Extract the [x, y] coordinate from the center of the cell holding the provided text.  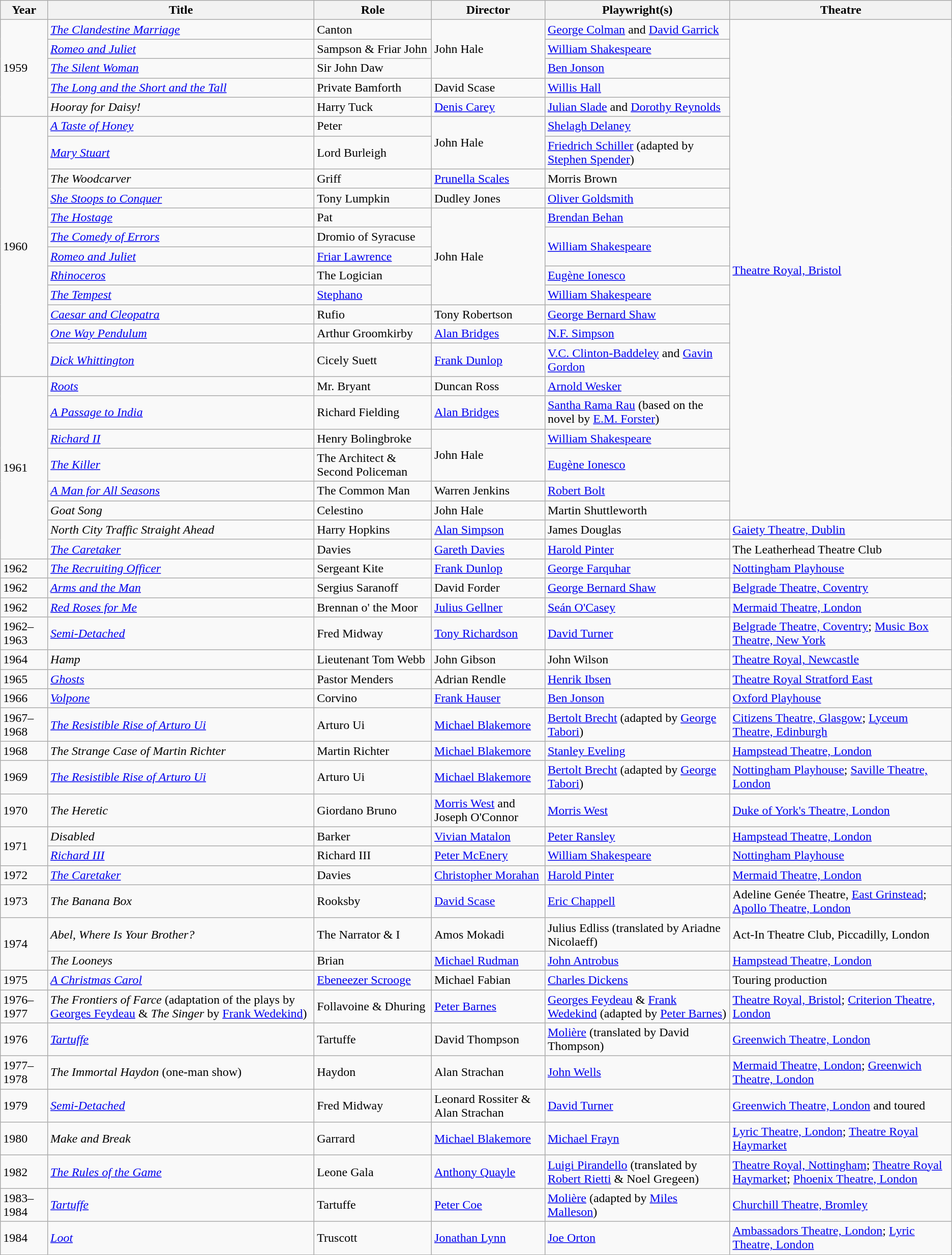
John Antrobus [637, 960]
Theatre Royal Stratford East [841, 679]
Morris West [637, 810]
Charles Dickens [637, 980]
1973 [24, 901]
1962–1963 [24, 634]
The Architect & Second Policeman [373, 465]
Belgrade Theatre, Coventry [841, 588]
Rufio [373, 314]
Tony Robertson [488, 314]
Tony Lumpkin [373, 198]
Richard II [181, 439]
Sergeant Kite [373, 568]
Eric Chappell [637, 901]
Giordano Bruno [373, 810]
1974 [24, 944]
Molière (adapted by Miles Malleson) [637, 1205]
Willis Hall [637, 87]
Harry Tuck [373, 107]
She Stoops to Conquer [181, 198]
Anthony Quayle [488, 1172]
A Christmas Carol [181, 980]
Sampson & Friar John [373, 49]
V.C. Clinton-Baddeley and Gavin Gordon [637, 360]
Joe Orton [637, 1238]
Citizens Theatre, Glasgow; Lyceum Theatre, Edinburgh [841, 724]
Nottingham Playhouse; Saville Theatre, London [841, 777]
Brennan o' the Moor [373, 607]
The Clandestine Marriage [181, 30]
Canton [373, 30]
Prunella Scales [488, 179]
John Gibson [488, 660]
Martin Shuttleworth [637, 510]
Caesar and Cleopatra [181, 314]
Hooray for Daisy! [181, 107]
Leone Gala [373, 1172]
1979 [24, 1106]
Private Bamforth [373, 87]
Frank Hauser [488, 698]
Richard Fielding [373, 412]
The Rules of the Game [181, 1172]
Corvino [373, 698]
Mary Stuart [181, 153]
Morris West and Joseph O'Connor [488, 810]
Tony Richardson [488, 634]
North City Traffic Straight Ahead [181, 530]
Act-In Theatre Club, Piccadilly, London [841, 934]
George Colman and David Garrick [637, 30]
Oxford Playhouse [841, 698]
Luigi Pirandello (translated by Robert Rietti & Noel Gregeen) [637, 1172]
Abel, Where Is Your Brother? [181, 934]
Duke of York's Theatre, London [841, 810]
1983–1984 [24, 1205]
Amos Mokadi [488, 934]
Dick Whittington [181, 360]
Michael Rudman [488, 960]
Harry Hopkins [373, 530]
Greenwich Theatre, London [841, 1040]
Theatre Royal, Bristol [841, 270]
Peter [373, 126]
Jonathan Lynn [488, 1238]
James Douglas [637, 530]
The Woodcarver [181, 179]
A Man for All Seasons [181, 491]
Oliver Goldsmith [637, 198]
Denis Carey [488, 107]
1966 [24, 698]
Robert Bolt [637, 491]
Lieutenant Tom Webb [373, 660]
Alan Strachan [488, 1072]
Rooksby [373, 901]
Disabled [181, 836]
Leonard Rossiter & Alan Strachan [488, 1106]
Henrik Ibsen [637, 679]
Volpone [181, 698]
The Killer [181, 465]
Make and Break [181, 1139]
Dromio of Syracuse [373, 237]
1971 [24, 846]
Christopher Morahan [488, 875]
Gaiety Theatre, Dublin [841, 530]
The Logician [373, 276]
The Recruiting Officer [181, 568]
1980 [24, 1139]
Roots [181, 386]
Peter McEnery [488, 856]
Brendan Behan [637, 217]
Garrard [373, 1139]
1967–1968 [24, 724]
Truscott [373, 1238]
The Banana Box [181, 901]
Friedrich Schiller (adapted by Stephen Spender) [637, 153]
1984 [24, 1238]
Julius Edliss (translated by Ariadne Nicolaeff) [637, 934]
A Passage to India [181, 412]
Playwright(s) [637, 10]
The Immortal Haydon (one-man show) [181, 1072]
Director [488, 10]
A Taste of Honey [181, 126]
Goat Song [181, 510]
Shelagh Delaney [637, 126]
Lord Burleigh [373, 153]
Ghosts [181, 679]
Theatre Royal, Bristol; Criterion Theatre, London [841, 1006]
Henry Bolingbroke [373, 439]
Arthur Groomkirby [373, 334]
Julian Slade and Dorothy Reynolds [637, 107]
Ambassadors Theatre, London; Lyric Theatre, London [841, 1238]
The Narrator & I [373, 934]
1972 [24, 875]
1965 [24, 679]
Gareth Davies [488, 549]
Peter Barnes [488, 1006]
Mermaid Theatre, London; Greenwich Theatre, London [841, 1072]
Lyric Theatre, London; Theatre Royal Haymarket [841, 1139]
Theatre Royal, Newcastle [841, 660]
Martin Richter [373, 751]
The Leatherhead Theatre Club [841, 549]
Stephano [373, 295]
Ebeneezer Scrooge [373, 980]
1982 [24, 1172]
Title [181, 10]
Warren Jenkins [488, 491]
Peter Ransley [637, 836]
Santha Rama Rau (based on the novel by E.M. Forster) [637, 412]
Theatre Royal, Nottingham; Theatre Royal Haymarket; Phoenix Theatre, London [841, 1172]
Sir John Daw [373, 68]
David Thompson [488, 1040]
1964 [24, 660]
1960 [24, 246]
Barker [373, 836]
Michael Fabian [488, 980]
Arnold Wesker [637, 386]
Duncan Ross [488, 386]
Hamp [181, 660]
Stanley Eveling [637, 751]
1970 [24, 810]
Brian [373, 960]
Molière (translated by David Thompson) [637, 1040]
David Forder [488, 588]
The Comedy of Errors [181, 237]
Role [373, 10]
Belgrade Theatre, Coventry; Music Box Theatre, New York [841, 634]
Year [24, 10]
1976 [24, 1040]
John Wilson [637, 660]
Griff [373, 179]
Red Roses for Me [181, 607]
Morris Brown [637, 179]
Theatre [841, 10]
Friar Lawrence [373, 256]
1969 [24, 777]
The Frontiers of Farce (adaptation of the plays by Georges Feydeau & The Singer by Frank Wedekind) [181, 1006]
1961 [24, 468]
Churchill Theatre, Bromley [841, 1205]
The Common Man [373, 491]
1975 [24, 980]
1959 [24, 68]
The Strange Case of Martin Richter [181, 751]
Haydon [373, 1072]
Dudley Jones [488, 198]
Celestino [373, 510]
Follavoine & Dhuring [373, 1006]
The Heretic [181, 810]
The Long and the Short and the Tall [181, 87]
The Looneys [181, 960]
The Silent Woman [181, 68]
One Way Pendulum [181, 334]
Cicely Suett [373, 360]
Rhinoceros [181, 276]
The Hostage [181, 217]
The Tempest [181, 295]
Adeline Genée Theatre, East Grinstead; Apollo Theatre, London [841, 901]
Adrian Rendle [488, 679]
1976–1977 [24, 1006]
Vivian Matalon [488, 836]
Mr. Bryant [373, 386]
1968 [24, 751]
Arms and the Man [181, 588]
1977–1978 [24, 1072]
John Wells [637, 1072]
George Farquhar [637, 568]
Greenwich Theatre, London and toured [841, 1106]
Peter Coe [488, 1205]
Michael Frayn [637, 1139]
Julius Gellner [488, 607]
Touring production [841, 980]
Alan Simpson [488, 530]
Georges Feydeau & Frank Wedekind (adapted by Peter Barnes) [637, 1006]
Seán O'Casey [637, 607]
Pat [373, 217]
Sergius Saranoff [373, 588]
N.F. Simpson [637, 334]
Loot [181, 1238]
Pastor Menders [373, 679]
